For the text-containing cell, return its midpoint in [x, y] coordinate format. 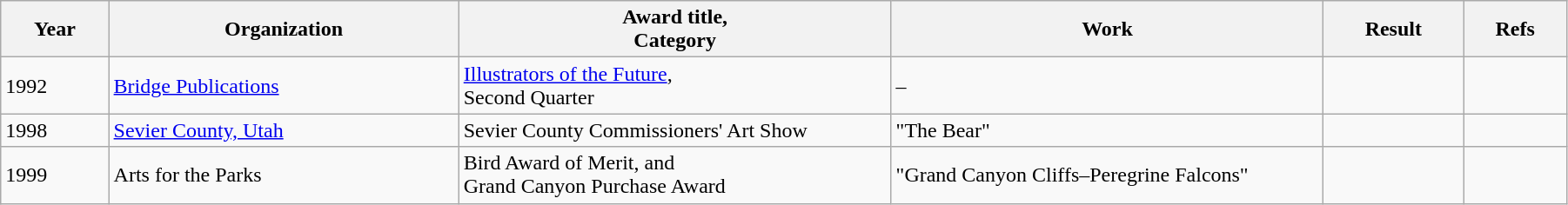
1992 [55, 85]
Year [55, 30]
1998 [55, 130]
Arts for the Parks [284, 175]
Bird Award of Merit, andGrand Canyon Purchase Award [675, 175]
Sevier County Commissioners' Art Show [675, 130]
Organization [284, 30]
Award title,Category [675, 30]
Work [1107, 30]
"The Bear" [1107, 130]
Illustrators of the Future,Second Quarter [675, 85]
Sevier County, Utah [284, 130]
"Grand Canyon Cliffs–Peregrine Falcons" [1107, 175]
Result [1394, 30]
Refs [1516, 30]
Bridge Publications [284, 85]
1999 [55, 175]
– [1107, 85]
